Determine the (x, y) coordinate at the center of the cell enclosing the given text.  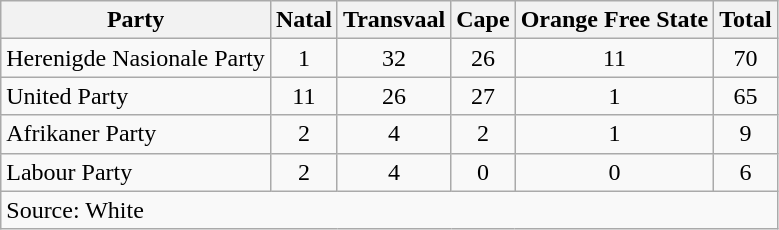
Orange Free State (614, 20)
Natal (304, 20)
United Party (136, 96)
6 (746, 172)
32 (394, 58)
Herenigde Nasionale Party (136, 58)
Cape (483, 20)
27 (483, 96)
Party (136, 20)
Labour Party (136, 172)
65 (746, 96)
Total (746, 20)
Source: White (390, 210)
9 (746, 134)
Afrikaner Party (136, 134)
70 (746, 58)
Transvaal (394, 20)
